Scan for the cell matching the given text and deliver its [x, y] coordinate at center. 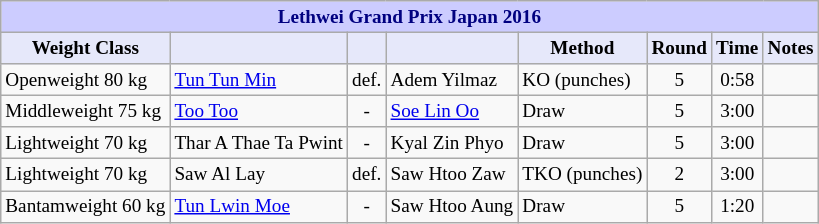
Time [738, 48]
Middleweight 75 kg [86, 111]
TKO (punches) [582, 175]
Saw Htoo Aung [452, 206]
Notes [790, 48]
Bantamweight 60 kg [86, 206]
2 [680, 175]
Kyal Zin Phyo [452, 143]
Openweight 80 kg [86, 80]
Method [582, 48]
Weight Class [86, 48]
1:20 [738, 206]
Saw Al Lay [259, 175]
Soe Lin Oo [452, 111]
Tun Lwin Moe [259, 206]
Round [680, 48]
0:58 [738, 80]
Adem Yilmaz [452, 80]
Lethwei Grand Prix Japan 2016 [410, 17]
Too Too [259, 111]
Saw Htoo Zaw [452, 175]
Thar A Thae Ta Pwint [259, 143]
KO (punches) [582, 80]
Tun Tun Min [259, 80]
